Detect which cell encompasses the target text, then output its (x, y) center coordinate. 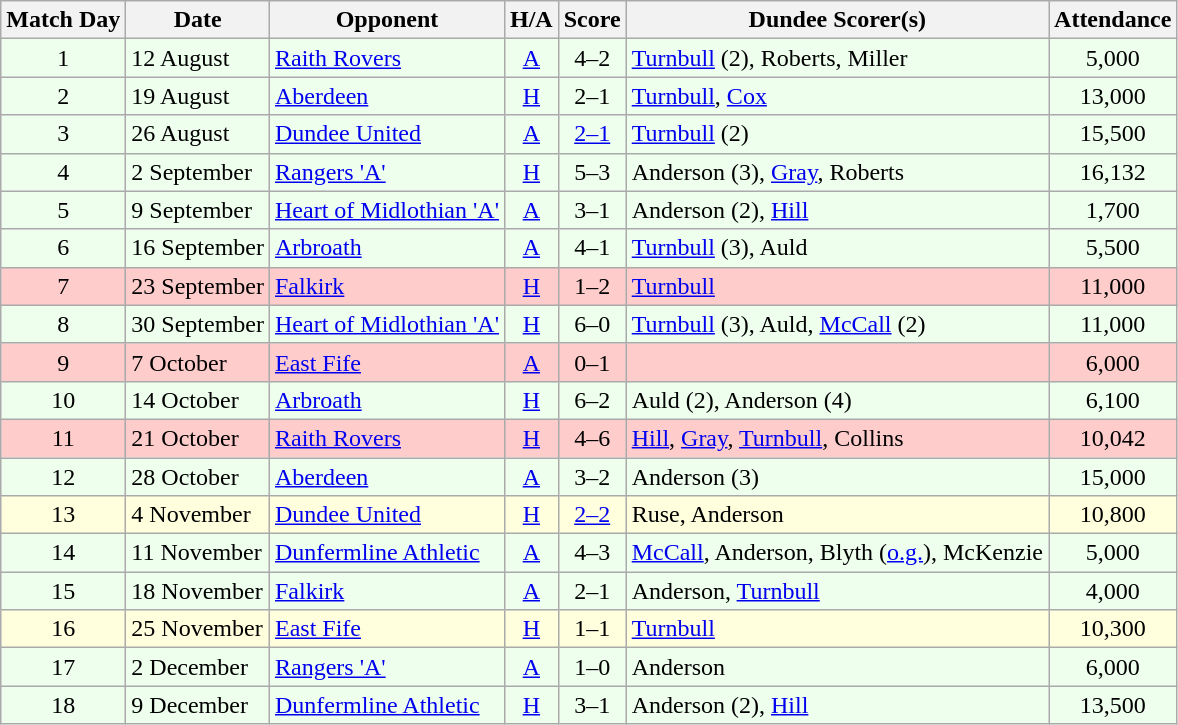
19 August (198, 96)
Turnbull (2), Roberts, Miller (837, 58)
Attendance (1113, 20)
26 August (198, 134)
14 (64, 553)
4–6 (592, 438)
14 October (198, 400)
6–2 (592, 400)
Score (592, 20)
1,700 (1113, 210)
15,500 (1113, 134)
11 November (198, 553)
17 (64, 667)
23 September (198, 286)
10 (64, 400)
Ruse, Anderson (837, 515)
4–3 (592, 553)
10,042 (1113, 438)
1–2 (592, 286)
5 (64, 210)
Turnbull (3), Auld (837, 248)
16,132 (1113, 172)
16 (64, 629)
13,500 (1113, 705)
13 (64, 515)
6 (64, 248)
Dundee Scorer(s) (837, 20)
Anderson, Turnbull (837, 591)
5–3 (592, 172)
Anderson (3), Gray, Roberts (837, 172)
1 (64, 58)
2–2 (592, 515)
21 October (198, 438)
Opponent (386, 20)
2 December (198, 667)
10,300 (1113, 629)
9 (64, 362)
18 November (198, 591)
Anderson (3) (837, 477)
4–1 (592, 248)
1–0 (592, 667)
Turnbull, Cox (837, 96)
2 September (198, 172)
Date (198, 20)
1–1 (592, 629)
13,000 (1113, 96)
6,100 (1113, 400)
Turnbull (2) (837, 134)
15,000 (1113, 477)
2 (64, 96)
9 September (198, 210)
Turnbull (3), Auld, McCall (2) (837, 324)
7 (64, 286)
15 (64, 591)
8 (64, 324)
28 October (198, 477)
4,000 (1113, 591)
11 (64, 438)
18 (64, 705)
9 December (198, 705)
4 November (198, 515)
12 (64, 477)
Hill, Gray, Turnbull, Collins (837, 438)
0–1 (592, 362)
10,800 (1113, 515)
4–2 (592, 58)
12 August (198, 58)
Anderson (837, 667)
25 November (198, 629)
30 September (198, 324)
Match Day (64, 20)
Auld (2), Anderson (4) (837, 400)
7 October (198, 362)
5,500 (1113, 248)
4 (64, 172)
H/A (531, 20)
3–2 (592, 477)
3 (64, 134)
16 September (198, 248)
6–0 (592, 324)
McCall, Anderson, Blyth (o.g.), McKenzie (837, 553)
